Pinpoint the cell where the given text exists, returning its [X, Y] midpoint coordinate. 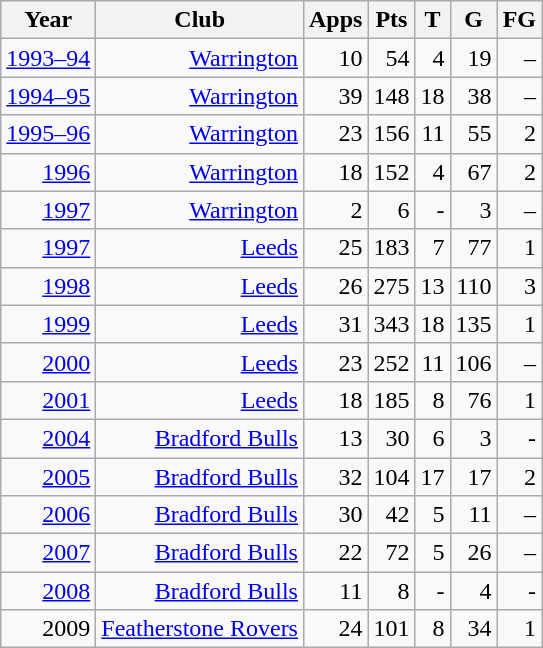
1994–95 [48, 96]
32 [335, 477]
2009 [48, 629]
34 [474, 629]
G [474, 20]
Apps [335, 20]
252 [392, 362]
22 [335, 553]
2007 [48, 553]
2008 [48, 591]
Featherstone Rovers [200, 629]
Pts [392, 20]
31 [335, 324]
183 [392, 248]
19 [474, 58]
135 [474, 324]
104 [392, 477]
FG [519, 20]
54 [392, 58]
55 [474, 134]
24 [335, 629]
1996 [48, 172]
76 [474, 400]
67 [474, 172]
2001 [48, 400]
343 [392, 324]
10 [335, 58]
148 [392, 96]
42 [392, 515]
77 [474, 248]
2004 [48, 438]
Year [48, 20]
25 [335, 248]
110 [474, 286]
7 [432, 248]
2000 [48, 362]
101 [392, 629]
2005 [48, 477]
2006 [48, 515]
1993–94 [48, 58]
106 [474, 362]
275 [392, 286]
1999 [48, 324]
Club [200, 20]
185 [392, 400]
38 [474, 96]
1998 [48, 286]
72 [392, 553]
1995–96 [48, 134]
39 [335, 96]
T [432, 20]
152 [392, 172]
156 [392, 134]
